Pinpoint the cell where the given text exists, returning its (x, y) midpoint coordinate. 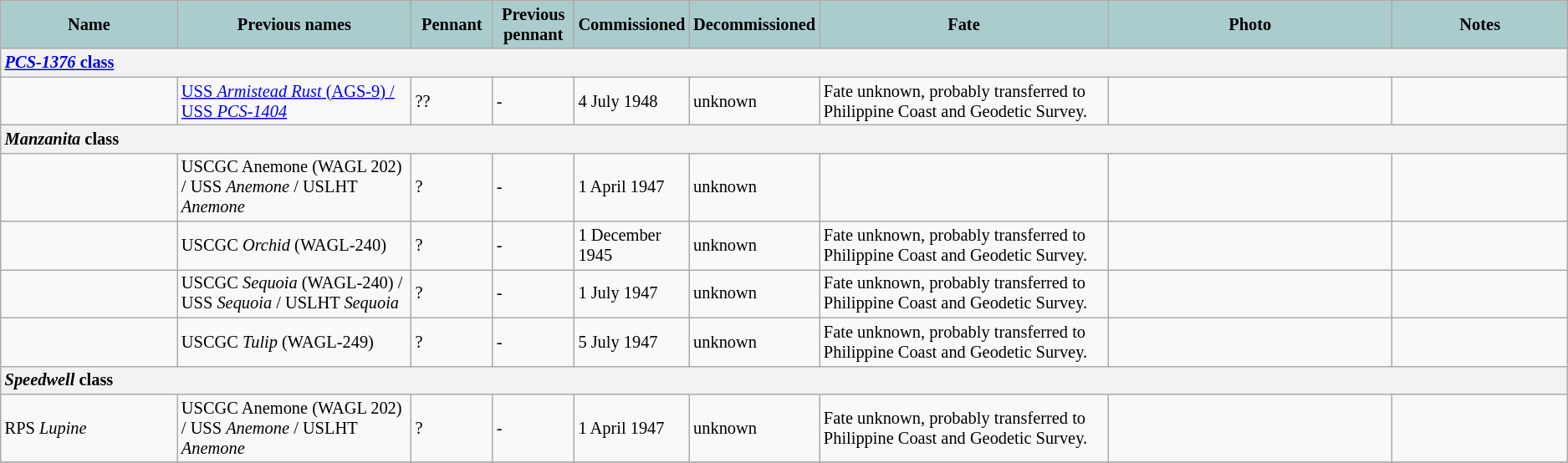
PCS-1376 class (784, 63)
Pennant (452, 24)
RPS Lupine (89, 428)
USCGC Tulip (WAGL-249) (294, 342)
5 July 1947 (632, 342)
Name (89, 24)
USCGC Sequoia (WAGL-240) / USS Sequoia / USLHT Sequoia (294, 293)
4 July 1948 (632, 101)
Manzanita class (784, 139)
Decommissioned (754, 24)
Previous names (294, 24)
?? (452, 101)
USCGC Orchid (WAGL-240) (294, 246)
Previous pennant (534, 24)
USS Armistead Rust (AGS-9) / USS PCS-1404 (294, 101)
Fate (963, 24)
Speedwell class (784, 380)
1 July 1947 (632, 293)
Photo (1250, 24)
Notes (1480, 24)
1 December 1945 (632, 246)
Commissioned (632, 24)
